Determine the [x, y] coordinate at the center of the cell enclosing the given text.  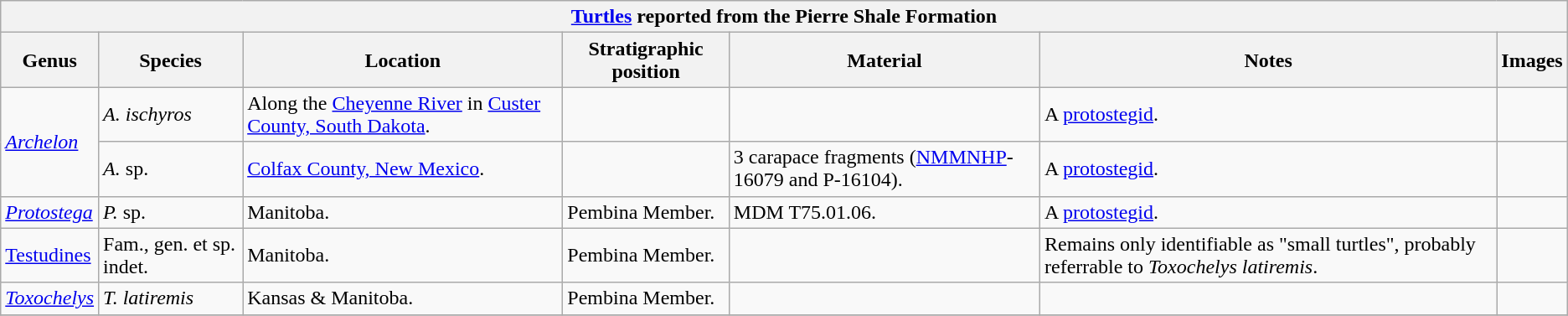
Along the Cheyenne River in Custer County, South Dakota. [403, 114]
Toxochelys [50, 298]
3 carapace fragments (NMMNHP-16079 and P-16104). [885, 169]
Material [885, 60]
Stratigraphic position [646, 60]
A. sp. [171, 169]
Images [1532, 60]
A. ischyros [171, 114]
Archelon [50, 142]
Protostega [50, 212]
Fam., gen. et sp. indet. [171, 255]
Kansas & Manitoba. [403, 298]
P. sp. [171, 212]
Location [403, 60]
Genus [50, 60]
T. latiremis [171, 298]
Notes [1268, 60]
Species [171, 60]
Turtles reported from the Pierre Shale Formation [784, 17]
MDM T75.01.06. [885, 212]
Colfax County, New Mexico. [403, 169]
Remains only identifiable as "small turtles", probably referrable to Toxochelys latiremis. [1268, 255]
Testudines [50, 255]
